Capture the cell that displays the provided text and extract its [x, y] central coordinate. 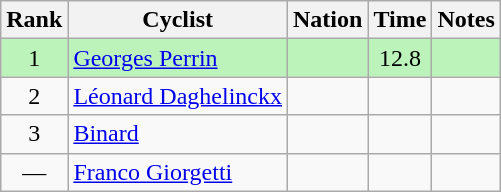
Time [400, 20]
Léonard Daghelinckx [178, 96]
Nation [328, 20]
1 [34, 58]
— [34, 172]
Georges Perrin [178, 58]
3 [34, 134]
Rank [34, 20]
2 [34, 96]
Franco Giorgetti [178, 172]
Cyclist [178, 20]
Binard [178, 134]
Notes [466, 20]
12.8 [400, 58]
